Locate the cell with the specified text and output its (X, Y) center coordinate. 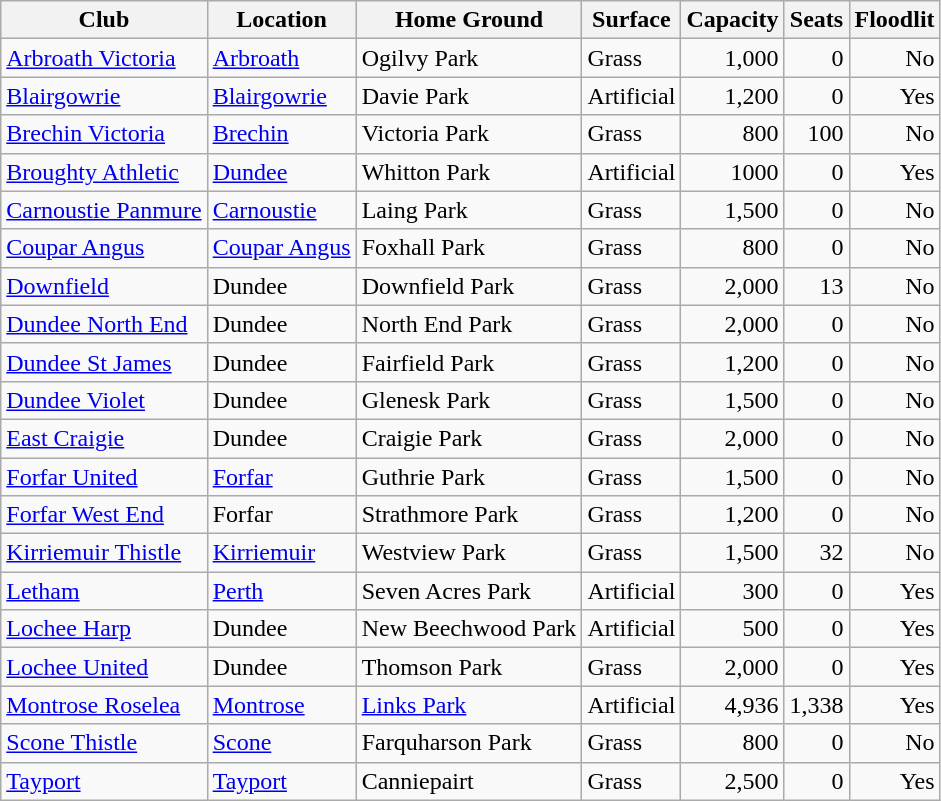
Carnoustie Panmure (104, 210)
4,936 (732, 705)
Dundee St James (104, 362)
Club (104, 20)
Glenesk Park (469, 400)
2,500 (732, 781)
Dundee North End (104, 324)
Forfar West End (104, 515)
Perth (282, 591)
Letham (104, 591)
300 (732, 591)
Arbroath (282, 58)
Farquharson Park (469, 743)
Scone (282, 743)
32 (816, 553)
Foxhall Park (469, 248)
1,338 (816, 705)
Scone Thistle (104, 743)
Forfar United (104, 477)
Capacity (732, 20)
Kirriemuir (282, 553)
Montrose (282, 705)
13 (816, 286)
Fairfield Park (469, 362)
100 (816, 134)
Lochee Harp (104, 629)
Craigie Park (469, 438)
Floodlit (894, 20)
Home Ground (469, 20)
1000 (732, 172)
New Beechwood Park (469, 629)
Seats (816, 20)
North End Park (469, 324)
Victoria Park (469, 134)
Surface (632, 20)
Broughty Athletic (104, 172)
Dundee Violet (104, 400)
Brechin (282, 134)
500 (732, 629)
Carnoustie (282, 210)
Strathmore Park (469, 515)
Thomson Park (469, 667)
Kirriemuir Thistle (104, 553)
Location (282, 20)
Downfield Park (469, 286)
Seven Acres Park (469, 591)
Laing Park (469, 210)
Ogilvy Park (469, 58)
Links Park (469, 705)
Canniepairt (469, 781)
Brechin Victoria (104, 134)
Westview Park (469, 553)
Arbroath Victoria (104, 58)
East Craigie (104, 438)
1,000 (732, 58)
Guthrie Park (469, 477)
Montrose Roselea (104, 705)
Lochee United (104, 667)
Whitton Park (469, 172)
Davie Park (469, 96)
Downfield (104, 286)
